From the cell containing the given text, extract its center point as [X, Y] coordinate. 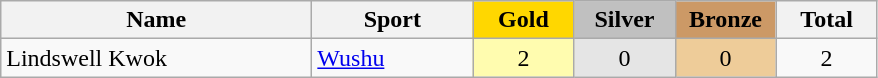
Lindswell Kwok [156, 58]
Wushu [392, 58]
Sport [392, 20]
Gold [524, 20]
Silver [624, 20]
Bronze [726, 20]
Total [826, 20]
Name [156, 20]
